Output the [x, y] coordinate of the center of the cell containing the given text.  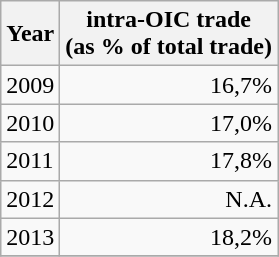
2009 [30, 85]
N.A. [169, 199]
16,7% [169, 85]
Year [30, 34]
18,2% [169, 237]
2013 [30, 237]
17,0% [169, 123]
2012 [30, 199]
2011 [30, 161]
intra-OIC trade(as % of total trade) [169, 34]
2010 [30, 123]
17,8% [169, 161]
